Output the (X, Y) coordinate of the center of the cell containing the given text.  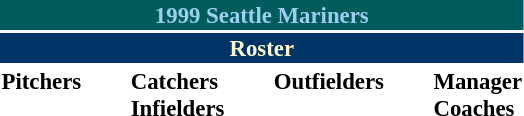
1999 Seattle Mariners (262, 15)
Roster (262, 48)
